Identify which cell holds the provided text, then report its (x, y) central coordinate. 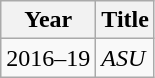
2016–19 (48, 58)
ASU (126, 58)
Year (48, 20)
Title (126, 20)
